Provide the [x, y] coordinate of the cell's center where the given text is located.  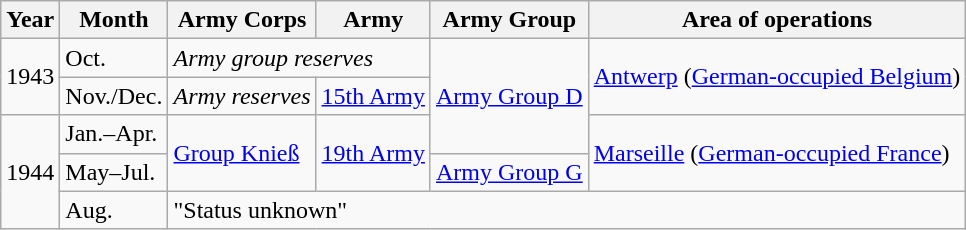
Jan.–Apr. [114, 134]
1944 [30, 172]
Area of operations [777, 20]
Army Corps [242, 20]
Nov./Dec. [114, 96]
Marseille (German-occupied France) [777, 153]
15th Army [373, 96]
19th Army [373, 153]
Oct. [114, 58]
Army reserves [242, 96]
Army Group D [509, 96]
Year [30, 20]
Antwerp (German-occupied Belgium) [777, 77]
Army [373, 20]
Army Group [509, 20]
Army Group G [509, 172]
Aug. [114, 210]
May–Jul. [114, 172]
Army group reserves [300, 58]
Month [114, 20]
"Status unknown" [567, 210]
Group Knieß [242, 153]
1943 [30, 77]
